Locate the cell with the specified text and output its [X, Y] center coordinate. 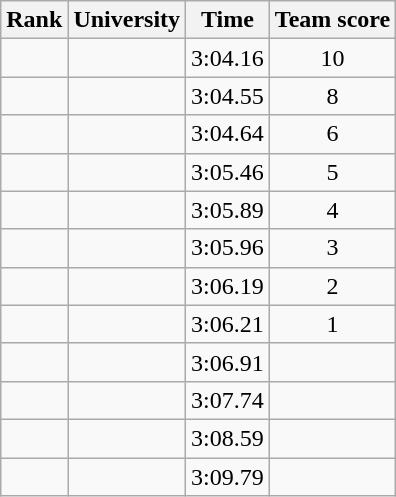
10 [332, 58]
3:09.79 [228, 477]
5 [332, 172]
3:04.16 [228, 58]
8 [332, 96]
3:05.46 [228, 172]
Rank [34, 20]
3:06.91 [228, 362]
6 [332, 134]
4 [332, 210]
Time [228, 20]
3:04.64 [228, 134]
Team score [332, 20]
2 [332, 286]
3:05.96 [228, 248]
3:05.89 [228, 210]
3:06.21 [228, 324]
3 [332, 248]
3:06.19 [228, 286]
3:07.74 [228, 400]
University [127, 20]
1 [332, 324]
3:04.55 [228, 96]
3:08.59 [228, 438]
